Capture the cell that displays the provided text and extract its [X, Y] central coordinate. 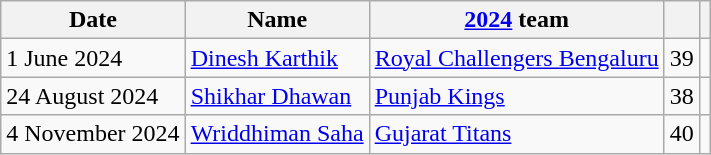
39 [682, 58]
Royal Challengers Bengaluru [516, 58]
Wriddhiman Saha [277, 134]
Date [93, 20]
40 [682, 134]
Shikhar Dhawan [277, 96]
Name [277, 20]
24 August 2024 [93, 96]
Gujarat Titans [516, 134]
Punjab Kings [516, 96]
Dinesh Karthik [277, 58]
1 June 2024 [93, 58]
2024 team [516, 20]
38 [682, 96]
4 November 2024 [93, 134]
